Pinpoint the cell where the given text exists, returning its [x, y] midpoint coordinate. 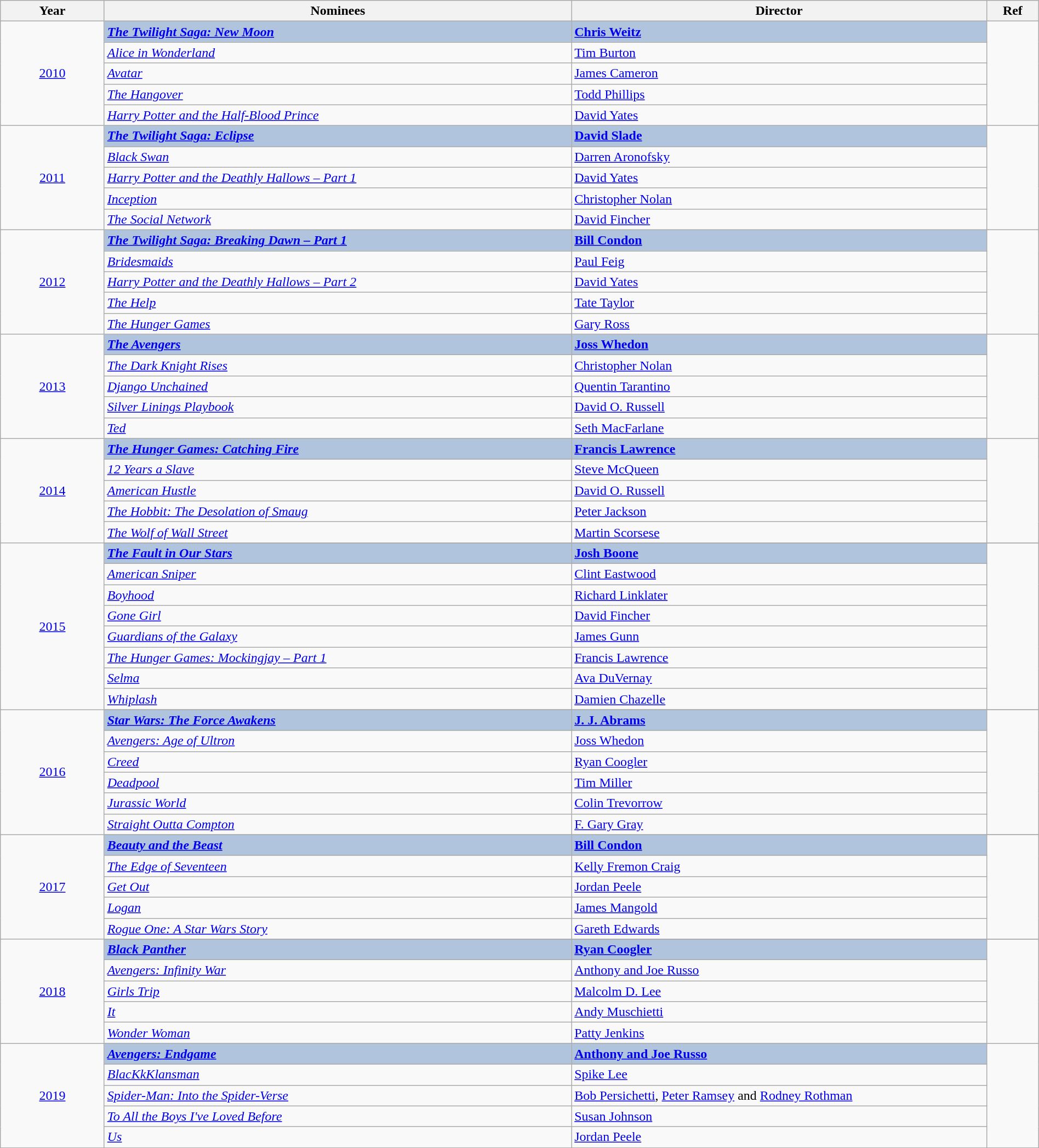
2014 [53, 490]
Harry Potter and the Deathly Hallows – Part 1 [338, 178]
Darren Aronofsky [779, 157]
The Twilight Saga: Breaking Dawn – Part 1 [338, 240]
Quentin Tarantino [779, 386]
2011 [53, 178]
Avengers: Endgame [338, 1054]
Susan Johnson [779, 1116]
The Help [338, 303]
Malcolm D. Lee [779, 991]
BlacKkKlansman [338, 1075]
American Hustle [338, 490]
Paul Feig [779, 261]
Boyhood [338, 595]
To All the Boys I've Loved Before [338, 1116]
Django Unchained [338, 386]
F. Gary Gray [779, 824]
12 Years a Slave [338, 470]
Clint Eastwood [779, 574]
Spider-Man: Into the Spider-Verse [338, 1095]
James Cameron [779, 73]
Tim Miller [779, 783]
2017 [53, 887]
Director [779, 11]
The Wolf of Wall Street [338, 532]
2018 [53, 991]
The Avengers [338, 345]
Get Out [338, 887]
The Edge of Seventeen [338, 866]
Avengers: Infinity War [338, 970]
Avatar [338, 73]
Todd Phillips [779, 94]
Black Panther [338, 950]
Straight Outta Compton [338, 824]
Wonder Woman [338, 1033]
Nominees [338, 11]
J. J. Abrams [779, 720]
The Social Network [338, 219]
The Hunger Games [338, 324]
David Slade [779, 136]
Black Swan [338, 157]
Damien Chazelle [779, 699]
2019 [53, 1095]
Bob Persichetti, Peter Ramsey and Rodney Rothman [779, 1095]
The Fault in Our Stars [338, 553]
Ted [338, 428]
Rogue One: A Star Wars Story [338, 929]
Avengers: Age of Ultron [338, 741]
Us [338, 1137]
The Hangover [338, 94]
Seth MacFarlane [779, 428]
Beauty and the Beast [338, 845]
Patty Jenkins [779, 1033]
Deadpool [338, 783]
Jurassic World [338, 803]
Whiplash [338, 699]
Chris Weitz [779, 32]
American Sniper [338, 574]
The Hunger Games: Catching Fire [338, 449]
Gone Girl [338, 616]
Guardians of the Galaxy [338, 637]
2013 [53, 386]
Ref [1013, 11]
Alice in Wonderland [338, 53]
Girls Trip [338, 991]
Martin Scorsese [779, 532]
Creed [338, 762]
Steve McQueen [779, 470]
The Twilight Saga: Eclipse [338, 136]
Gary Ross [779, 324]
2012 [53, 282]
Year [53, 11]
Selma [338, 678]
2015 [53, 626]
2016 [53, 772]
Gareth Edwards [779, 929]
It [338, 1012]
James Mangold [779, 907]
James Gunn [779, 637]
Kelly Fremon Craig [779, 866]
The Hobbit: The Desolation of Smaug [338, 511]
Harry Potter and the Deathly Hallows – Part 2 [338, 282]
Spike Lee [779, 1075]
Ava DuVernay [779, 678]
2010 [53, 73]
The Dark Knight Rises [338, 365]
Tate Taylor [779, 303]
Logan [338, 907]
The Twilight Saga: New Moon [338, 32]
Richard Linklater [779, 595]
Inception [338, 198]
Peter Jackson [779, 511]
The Hunger Games: Mockingjay – Part 1 [338, 658]
Tim Burton [779, 53]
Colin Trevorrow [779, 803]
Silver Linings Playbook [338, 407]
Harry Potter and the Half-Blood Prince [338, 115]
Star Wars: The Force Awakens [338, 720]
Andy Muschietti [779, 1012]
Josh Boone [779, 553]
Bridesmaids [338, 261]
